Detect which cell encompasses the target text, then output its [X, Y] center coordinate. 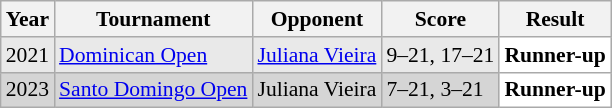
Dominican Open [153, 55]
Score [440, 19]
9–21, 17–21 [440, 55]
2021 [28, 55]
2023 [28, 90]
Tournament [153, 19]
Result [554, 19]
Year [28, 19]
Santo Domingo Open [153, 90]
7–21, 3–21 [440, 90]
Opponent [316, 19]
